Provide the (x, y) coordinate of the cell's center where the given text is located.  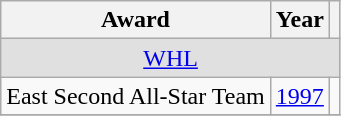
1997 (300, 96)
Award (136, 20)
East Second All-Star Team (136, 96)
WHL (171, 58)
Year (300, 20)
